Identify which cell holds the provided text, then report its (x, y) central coordinate. 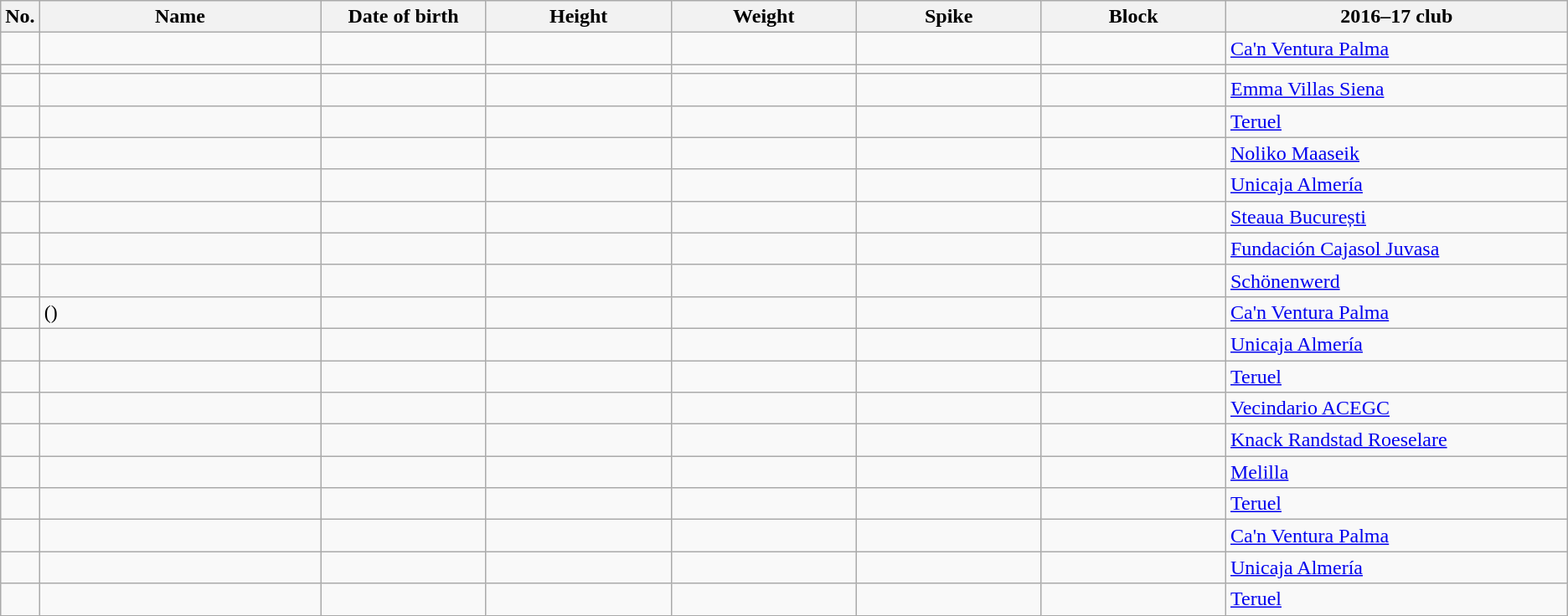
Knack Randstad Roeselare (1396, 440)
Block (1134, 17)
Vecindario ACEGC (1396, 408)
Date of birth (404, 17)
Steaua București (1396, 217)
Height (578, 17)
No. (20, 17)
Fundación Cajasol Juvasa (1396, 249)
Noliko Maaseik (1396, 153)
Spike (948, 17)
Name (180, 17)
() (180, 312)
Emma Villas Siena (1396, 90)
Weight (764, 17)
2016–17 club (1396, 17)
Schönenwerd (1396, 280)
Melilla (1396, 472)
